From the cell containing the given text, extract its center point as [x, y] coordinate. 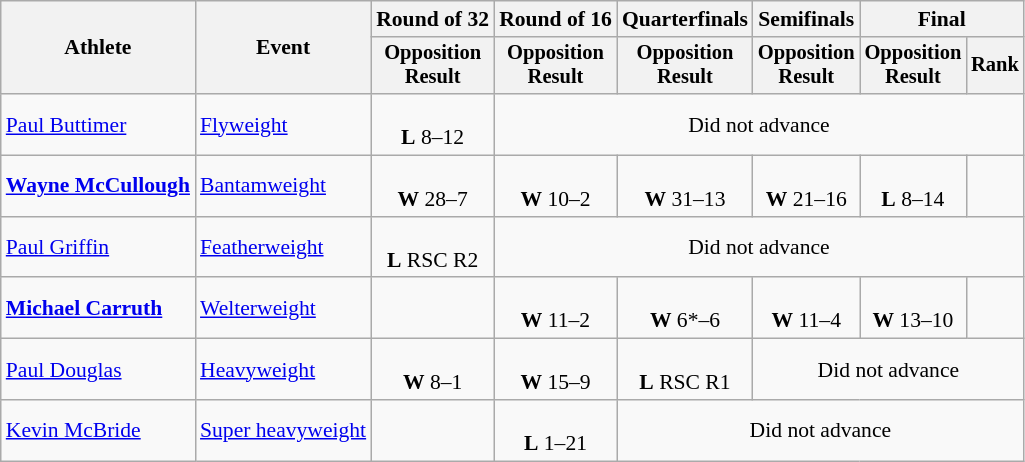
Round of 16 [556, 19]
L 1–21 [556, 430]
Paul Douglas [98, 370]
W 21–16 [806, 186]
Paul Griffin [98, 248]
Rank [995, 66]
W 28–7 [432, 186]
L RSC R1 [685, 370]
Featherweight [283, 248]
W 13–10 [914, 308]
Welterweight [283, 308]
Semifinals [806, 19]
L 8–12 [432, 124]
W 11–2 [556, 308]
Quarterfinals [685, 19]
L RSC R2 [432, 248]
Wayne McCullough [98, 186]
Super heavyweight [283, 430]
W 11–4 [806, 308]
W 6*–6 [685, 308]
Paul Buttimer [98, 124]
L 8–14 [914, 186]
Michael Carruth [98, 308]
Event [283, 48]
Heavyweight [283, 370]
Kevin McBride [98, 430]
Final [942, 19]
W 31–13 [685, 186]
W 8–1 [432, 370]
Flyweight [283, 124]
Round of 32 [432, 19]
Bantamweight [283, 186]
W 10–2 [556, 186]
W 15–9 [556, 370]
Athlete [98, 48]
